Determine the (X, Y) coordinate at the center of the cell enclosing the given text.  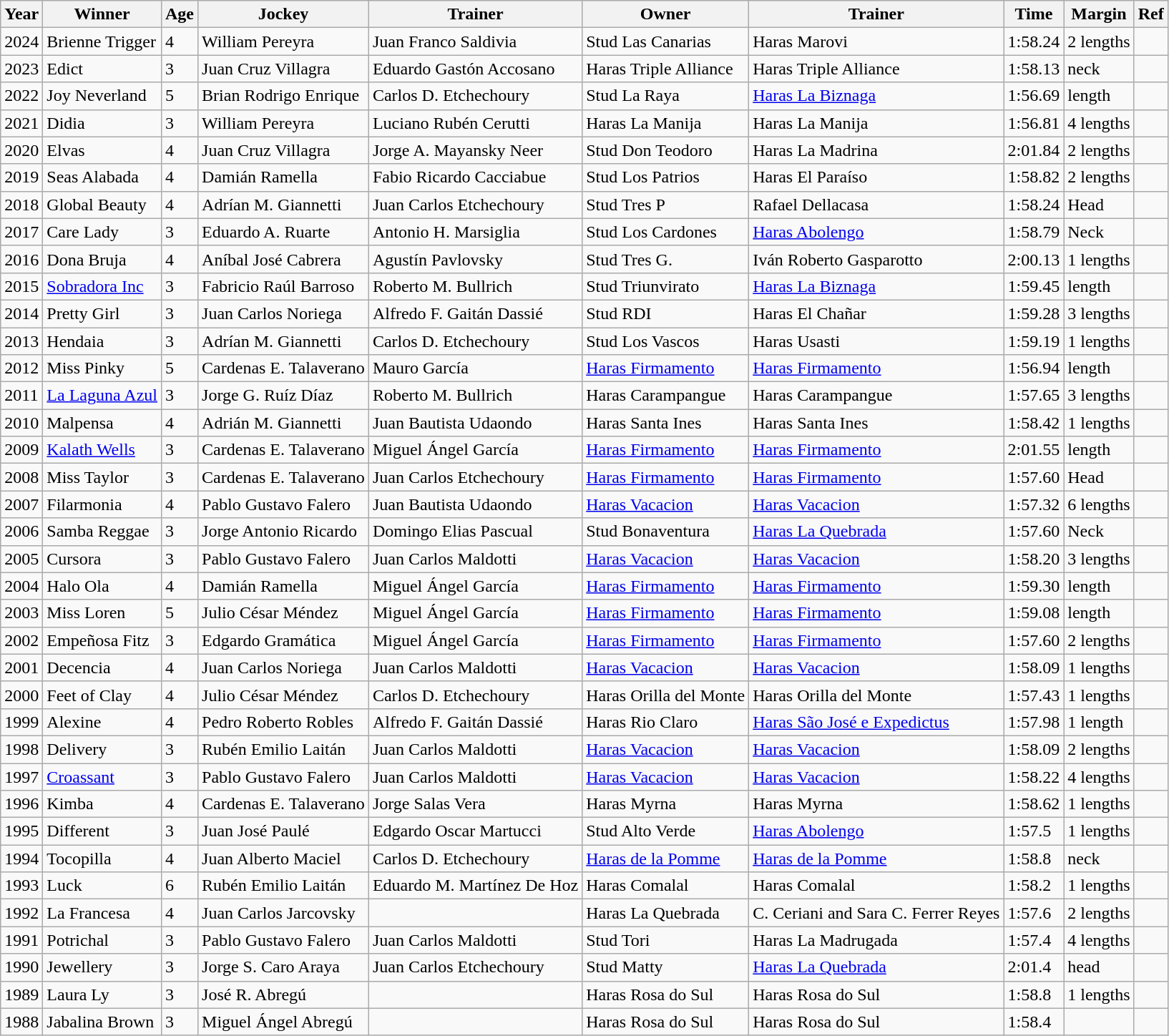
Malpensa (102, 423)
2014 (21, 313)
Jabalina Brown (102, 1022)
1992 (21, 913)
2016 (21, 259)
Pedro Roberto Robles (283, 722)
Juan José Paulé (283, 831)
Aníbal José Cabrera (283, 259)
2022 (21, 96)
2000 (21, 695)
Year (21, 14)
1:59.30 (1034, 586)
Croassant (102, 776)
Delivery (102, 749)
Miss Pinky (102, 368)
Agustín Pavlovsky (475, 259)
Hendaia (102, 341)
2:01.4 (1034, 967)
1990 (21, 967)
José R. Abregú (283, 995)
1993 (21, 886)
1:59.45 (1034, 286)
1991 (21, 940)
1996 (21, 804)
Pretty Girl (102, 313)
Jorge Antonio Ricardo (283, 532)
Rafael Dellacasa (876, 205)
Kimba (102, 804)
Age (179, 14)
Fabio Ricardo Cacciabue (475, 177)
Adrián M. Giannetti (283, 423)
1:59.08 (1034, 613)
6 (179, 886)
2012 (21, 368)
2001 (21, 668)
1989 (21, 995)
Haras Usasti (876, 341)
Edict (102, 69)
Miss Taylor (102, 477)
Juan Alberto Maciel (283, 859)
Kalath Wells (102, 450)
2013 (21, 341)
Luciano Rubén Cerutti (475, 123)
1:57.43 (1034, 695)
Jockey (283, 14)
Global Beauty (102, 205)
6 lengths (1099, 504)
Stud Matty (665, 967)
Seas Alabada (102, 177)
Brian Rodrigo Enrique (283, 96)
1988 (21, 1022)
La Laguna Azul (102, 396)
Potrichal (102, 940)
Jorge G. Ruíz Díaz (283, 396)
1:59.28 (1034, 313)
Cursora (102, 559)
Haras La Madrugada (876, 940)
Sobradora Inc (102, 286)
1:56.81 (1034, 123)
Time (1034, 14)
1:58.22 (1034, 776)
Eduardo A. Ruarte (283, 232)
Jorge Salas Vera (475, 804)
1:57.65 (1034, 396)
Fabricio Raúl Barroso (283, 286)
2011 (21, 396)
head (1099, 967)
Mauro García (475, 368)
Different (102, 831)
1:59.19 (1034, 341)
2:00.13 (1034, 259)
1:58.62 (1034, 804)
Tocopilla (102, 859)
2015 (21, 286)
1:56.94 (1034, 368)
Stud Bonaventura (665, 532)
Filarmonia (102, 504)
Stud Alto Verde (665, 831)
Ref (1150, 14)
2019 (21, 177)
Miss Loren (102, 613)
1:57.4 (1034, 940)
Stud RDI (665, 313)
Edgardo Gramática (283, 640)
Iván Roberto Gasparotto (876, 259)
Winner (102, 14)
Stud Tori (665, 940)
2008 (21, 477)
1:58.82 (1034, 177)
Stud Tres P (665, 205)
Care Lady (102, 232)
1:57.6 (1034, 913)
1:58.13 (1034, 69)
2007 (21, 504)
2006 (21, 532)
2005 (21, 559)
1:57.98 (1034, 722)
Owner (665, 14)
2024 (21, 41)
Juan Carlos Jarcovsky (283, 913)
Joy Neverland (102, 96)
1999 (21, 722)
Dona Bruja (102, 259)
C. Ceriani and Sara C. Ferrer Reyes (876, 913)
Empeñosa Fitz (102, 640)
Stud Los Cardones (665, 232)
Brienne Trigger (102, 41)
1 length (1099, 722)
Laura Ly (102, 995)
Juan Franco Saldivia (475, 41)
1:58.20 (1034, 559)
Antonio H. Marsiglia (475, 232)
1:57.32 (1034, 504)
Decencia (102, 668)
2:01.55 (1034, 450)
Edgardo Oscar Martucci (475, 831)
Feet of Clay (102, 695)
Stud Don Teodoro (665, 150)
2002 (21, 640)
Margin (1099, 14)
Domingo Elias Pascual (475, 532)
Haras Marovi (876, 41)
2017 (21, 232)
1:58.4 (1034, 1022)
Miguel Ángel Abregú (283, 1022)
Samba Reggae (102, 532)
Eduardo M. Martínez De Hoz (475, 886)
Jewellery (102, 967)
Stud La Raya (665, 96)
Haras La Madrina (876, 150)
Luck (102, 886)
Stud Las Canarias (665, 41)
Halo Ola (102, 586)
1:57.5 (1034, 831)
Stud Los Vascos (665, 341)
Elvas (102, 150)
Stud Los Patrios (665, 177)
Didia (102, 123)
Stud Tres G. (665, 259)
1998 (21, 749)
La Francesa (102, 913)
2020 (21, 150)
1997 (21, 776)
2009 (21, 450)
1:56.69 (1034, 96)
1:58.79 (1034, 232)
2023 (21, 69)
2004 (21, 586)
Jorge S. Caro Araya (283, 967)
Jorge A. Mayansky Neer (475, 150)
2010 (21, 423)
Alexine (102, 722)
2003 (21, 613)
2021 (21, 123)
2:01.84 (1034, 150)
2018 (21, 205)
Haras El Paraíso (876, 177)
1:58.42 (1034, 423)
Eduardo Gastón Accosano (475, 69)
1:58.2 (1034, 886)
Haras Rio Claro (665, 722)
Haras São José e Expedictus (876, 722)
Haras El Chañar (876, 313)
Stud Triunvirato (665, 286)
1995 (21, 831)
1994 (21, 859)
